Pinpoint the cell where the given text exists, returning its [X, Y] midpoint coordinate. 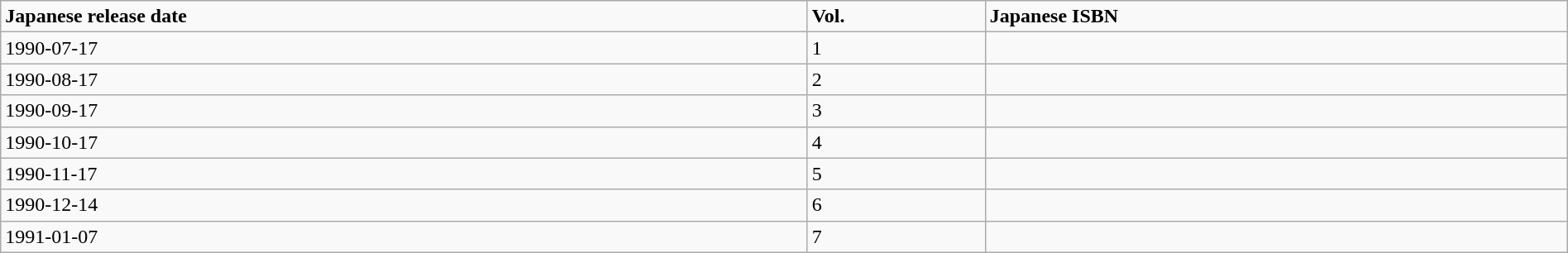
1990-10-17 [404, 142]
1991-01-07 [404, 236]
Japanese release date [404, 17]
1990-09-17 [404, 111]
2 [896, 79]
6 [896, 205]
1990-12-14 [404, 205]
3 [896, 111]
Japanese ISBN [1276, 17]
7 [896, 236]
Vol. [896, 17]
1 [896, 48]
5 [896, 174]
1990-07-17 [404, 48]
1990-08-17 [404, 79]
4 [896, 142]
1990-11-17 [404, 174]
